Detect which cell encompasses the target text, then output its [x, y] center coordinate. 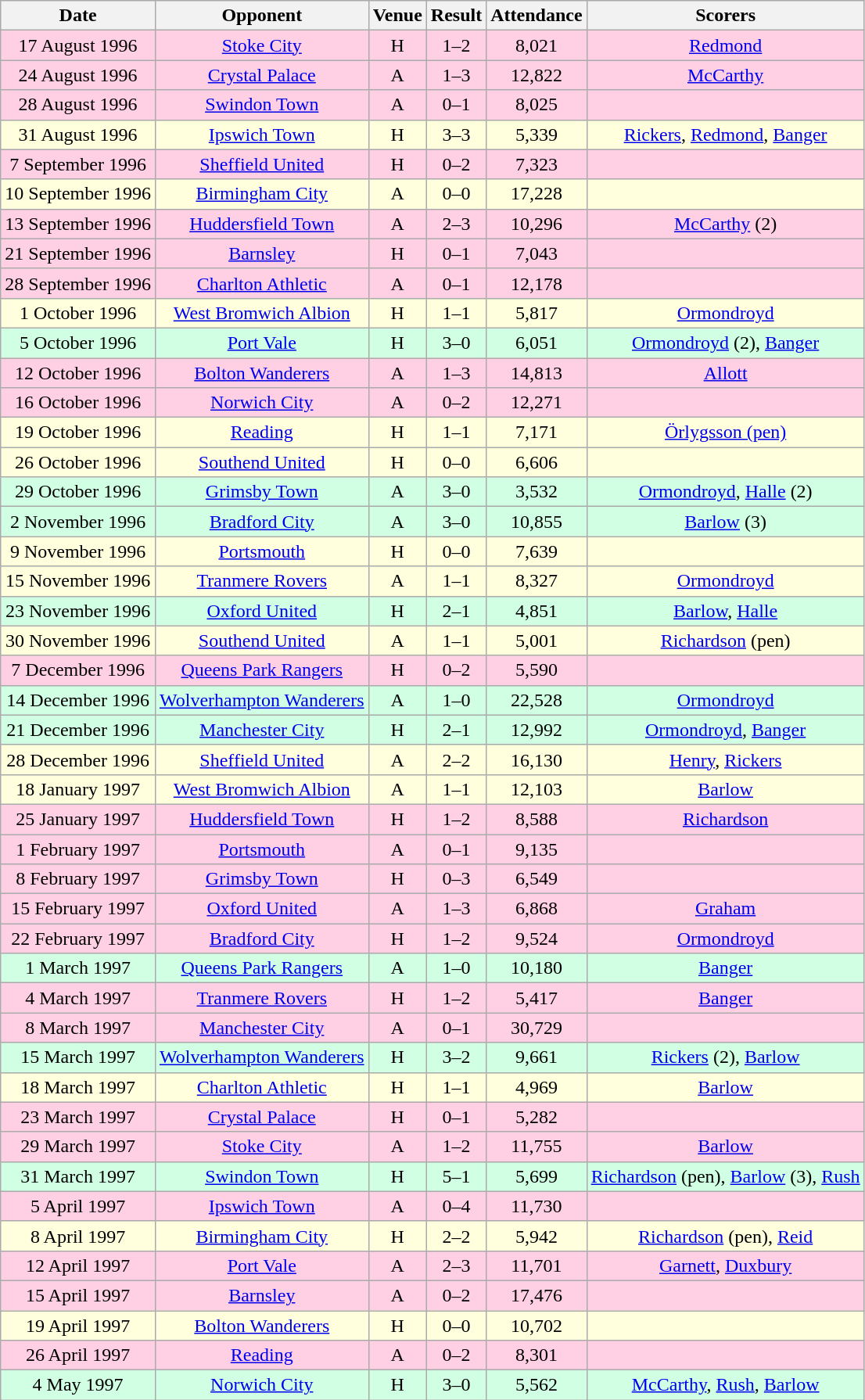
Rickers (2), Barlow [726, 1057]
5–1 [456, 1176]
4,851 [537, 611]
22,528 [537, 700]
Rickers, Redmond, Banger [726, 135]
12 October 1996 [78, 373]
5 April 1997 [78, 1206]
3–3 [456, 135]
8,588 [537, 819]
1 October 1996 [78, 313]
17,476 [537, 1295]
15 March 1997 [78, 1057]
11,730 [537, 1206]
McCarthy, Rush, Barlow [726, 1385]
9,524 [537, 939]
Örlygsson (pen) [726, 433]
31 August 1996 [78, 135]
5,942 [537, 1236]
8 February 1997 [78, 879]
11,701 [537, 1265]
12 April 1997 [78, 1265]
7 December 1996 [78, 670]
16 October 1996 [78, 403]
Ormondroyd (2), Banger [726, 343]
Richardson [726, 819]
12,178 [537, 283]
Opponent [261, 16]
30,729 [537, 1028]
23 March 1997 [78, 1117]
3,532 [537, 492]
4 May 1997 [78, 1385]
2 November 1996 [78, 522]
Ormondroyd, Halle (2) [726, 492]
22 February 1997 [78, 939]
Allott [726, 373]
McCarthy [726, 75]
13 September 1996 [78, 224]
7,323 [537, 164]
17 August 1996 [78, 45]
7,043 [537, 253]
0–3 [456, 879]
5 October 1996 [78, 343]
12,271 [537, 403]
1 February 1997 [78, 849]
Ormondroyd, Banger [726, 730]
Venue [397, 16]
25 January 1997 [78, 819]
7 September 1996 [78, 164]
6,051 [537, 343]
17,228 [537, 194]
Redmond [726, 45]
28 August 1996 [78, 105]
21 December 1996 [78, 730]
Scorers [726, 16]
8 March 1997 [78, 1028]
Result [456, 16]
14,813 [537, 373]
28 December 1996 [78, 759]
9,135 [537, 849]
4,969 [537, 1087]
15 November 1996 [78, 581]
Richardson (pen), Reid [726, 1236]
16,130 [537, 759]
8,021 [537, 45]
15 February 1997 [78, 909]
0–4 [456, 1206]
7,639 [537, 551]
Richardson (pen) [726, 641]
18 January 1997 [78, 789]
5,699 [537, 1176]
Graham [726, 909]
1 March 1997 [78, 968]
6,549 [537, 879]
6,868 [537, 909]
Garnett, Duxbury [726, 1265]
5,817 [537, 313]
10,180 [537, 968]
10,702 [537, 1326]
5,417 [537, 998]
10 September 1996 [78, 194]
5,282 [537, 1117]
28 September 1996 [78, 283]
31 March 1997 [78, 1176]
8,301 [537, 1355]
Henry, Rickers [726, 759]
Attendance [537, 16]
4 March 1997 [78, 998]
12,103 [537, 789]
Date [78, 16]
29 March 1997 [78, 1147]
8 April 1997 [78, 1236]
18 March 1997 [78, 1087]
26 April 1997 [78, 1355]
8,025 [537, 105]
11,755 [537, 1147]
15 April 1997 [78, 1295]
5,562 [537, 1385]
19 April 1997 [78, 1326]
Barlow (3) [726, 522]
5,001 [537, 641]
23 November 1996 [78, 611]
McCarthy (2) [726, 224]
Richardson (pen), Barlow (3), Rush [726, 1176]
3–2 [456, 1057]
14 December 1996 [78, 700]
12,822 [537, 75]
10,855 [537, 522]
9,661 [537, 1057]
7,171 [537, 433]
30 November 1996 [78, 641]
8,327 [537, 581]
6,606 [537, 462]
Barlow, Halle [726, 611]
5,590 [537, 670]
26 October 1996 [78, 462]
24 August 1996 [78, 75]
5,339 [537, 135]
21 September 1996 [78, 253]
19 October 1996 [78, 433]
29 October 1996 [78, 492]
12,992 [537, 730]
10,296 [537, 224]
9 November 1996 [78, 551]
